Scan for the cell matching the given text and deliver its (X, Y) coordinate at center. 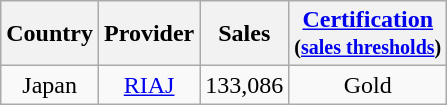
Japan (50, 85)
Gold (368, 85)
Sales (244, 34)
RIAJ (148, 85)
Certification(sales thresholds) (368, 34)
133,086 (244, 85)
Country (50, 34)
Provider (148, 34)
